Output the [x, y] coordinate of the center of the cell containing the given text.  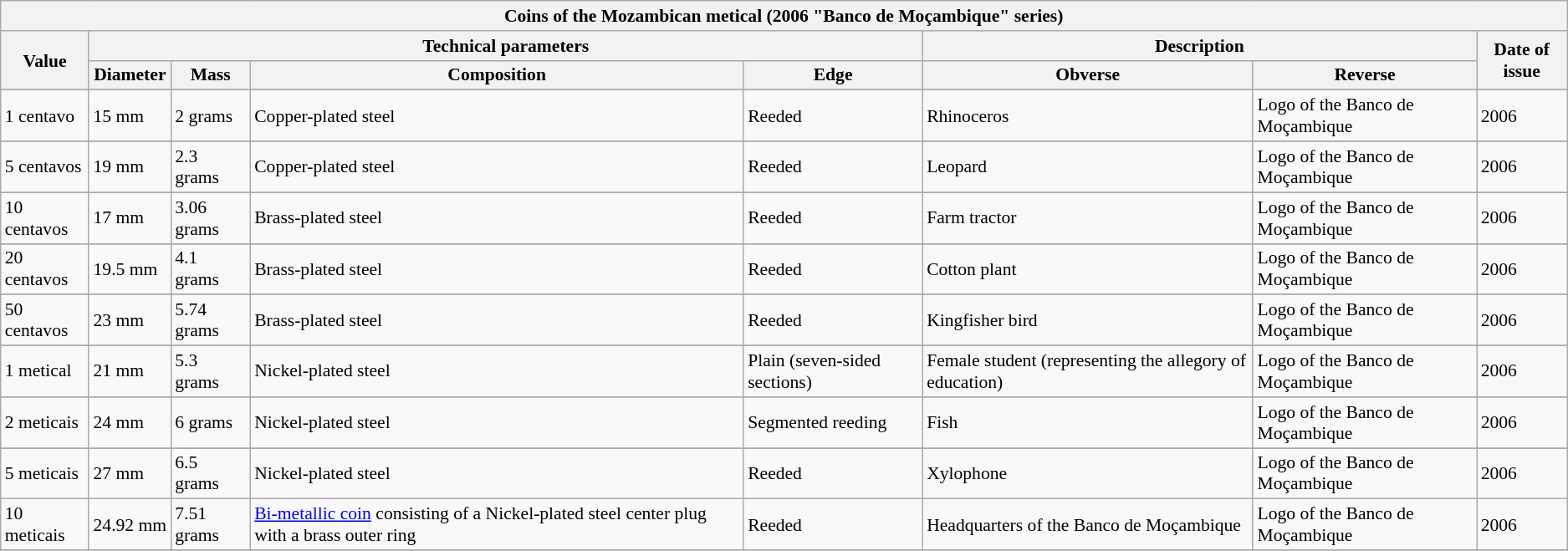
27 mm [130, 473]
Bi-metallic coin consisting of a Nickel-plated steel center plug with a brass outer ring [497, 525]
3.06 grams [211, 217]
Edge [833, 75]
Obverse [1087, 75]
4.1 grams [211, 269]
17 mm [130, 217]
6.5 grams [211, 473]
5 meticais [45, 473]
20 centavos [45, 269]
Headquarters of the Banco de Moçambique [1087, 525]
19 mm [130, 167]
24.92 mm [130, 525]
Value [45, 60]
Leopard [1087, 167]
Diameter [130, 75]
5.74 grams [211, 321]
1 metical [45, 371]
Mass [211, 75]
2 meticais [45, 423]
Date of issue [1522, 60]
2 grams [211, 115]
Xylophone [1087, 473]
50 centavos [45, 321]
24 mm [130, 423]
10 meticais [45, 525]
5 centavos [45, 167]
5.3 grams [211, 371]
23 mm [130, 321]
21 mm [130, 371]
Fish [1087, 423]
Plain (seven-sided sections) [833, 371]
Cotton plant [1087, 269]
7.51 grams [211, 525]
Description [1199, 46]
2.3 grams [211, 167]
Technical parameters [505, 46]
10 centavos [45, 217]
1 centavo [45, 115]
Female student (representing the allegory of education) [1087, 371]
6 grams [211, 423]
Rhinoceros [1087, 115]
Farm tractor [1087, 217]
Coins of the Mozambican metical (2006 "Banco de Moçambique" series) [784, 16]
Reverse [1365, 75]
Segmented reeding [833, 423]
Kingfisher bird [1087, 321]
Composition [497, 75]
19.5 mm [130, 269]
15 mm [130, 115]
